Return [x, y] of the center of cell containing provided text 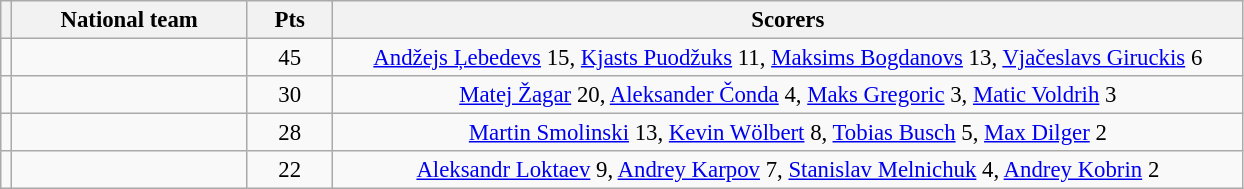
28 [290, 133]
Martin Smolinski 13, Kevin Wölbert 8, Tobias Busch 5, Max Dilger 2 [788, 133]
National team [129, 20]
45 [290, 58]
Scorers [788, 20]
Aleksandr Loktaev 9, Andrey Karpov 7, Stanislav Melnichuk 4, Andrey Kobrin 2 [788, 170]
30 [290, 95]
Matej Žagar 20, Aleksander Čonda 4, Maks Gregoric 3, Matic Voldrih 3 [788, 95]
Andžejs Ļebedevs 15, Kjasts Puodžuks 11, Maksims Bogdanovs 13, Vjačeslavs Giruckis 6 [788, 58]
Pts [290, 20]
22 [290, 170]
